Pinpoint the cell where the given text exists, returning its (X, Y) midpoint coordinate. 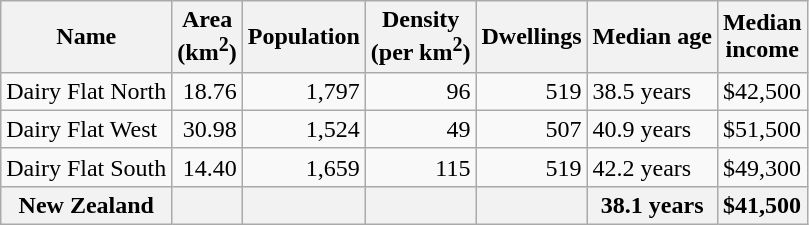
42.2 years (652, 167)
New Zealand (86, 205)
$51,500 (762, 129)
115 (420, 167)
1,659 (304, 167)
Dwellings (532, 37)
18.76 (207, 91)
1,524 (304, 129)
40.9 years (652, 129)
14.40 (207, 167)
Density(per km2) (420, 37)
Dairy Flat North (86, 91)
$42,500 (762, 91)
38.1 years (652, 205)
$49,300 (762, 167)
38.5 years (652, 91)
30.98 (207, 129)
Dairy Flat South (86, 167)
$41,500 (762, 205)
1,797 (304, 91)
Population (304, 37)
Area(km2) (207, 37)
96 (420, 91)
Name (86, 37)
Medianincome (762, 37)
Dairy Flat West (86, 129)
49 (420, 129)
Median age (652, 37)
507 (532, 129)
